Find where the given text appears and provide that cell's center as (X, Y) coordinate. 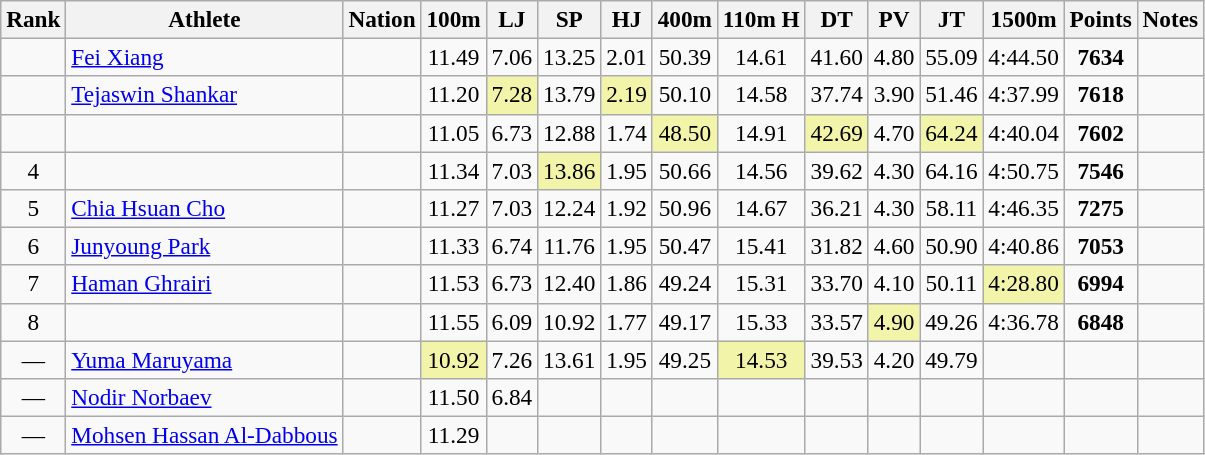
55.09 (952, 57)
14.53 (761, 359)
Haman Ghrairi (204, 284)
PV (894, 19)
Tejaswin Shankar (204, 95)
13.86 (570, 170)
11.33 (454, 246)
14.67 (761, 208)
14.56 (761, 170)
SP (570, 19)
49.24 (684, 284)
37.74 (836, 95)
39.62 (836, 170)
13.79 (570, 95)
1.86 (627, 284)
HJ (627, 19)
8 (34, 322)
1.74 (627, 133)
33.70 (836, 284)
50.11 (952, 284)
50.90 (952, 246)
7.26 (512, 359)
Notes (1170, 19)
6.09 (512, 322)
4:46.35 (1024, 208)
4.20 (894, 359)
JT (952, 19)
15.31 (761, 284)
4.70 (894, 133)
4.90 (894, 322)
13.61 (570, 359)
49.25 (684, 359)
49.26 (952, 322)
Chia Hsuan Cho (204, 208)
50.10 (684, 95)
11.53 (454, 284)
15.41 (761, 246)
Fei Xiang (204, 57)
12.24 (570, 208)
7.06 (512, 57)
3.90 (894, 95)
4:40.04 (1024, 133)
15.33 (761, 322)
11.29 (454, 435)
Junyoung Park (204, 246)
58.11 (952, 208)
7.28 (512, 95)
7053 (1100, 246)
50.39 (684, 57)
12.40 (570, 284)
6.84 (512, 397)
7275 (1100, 208)
42.69 (836, 133)
DT (836, 19)
31.82 (836, 246)
1.77 (627, 322)
41.60 (836, 57)
5 (34, 208)
Points (1100, 19)
Athlete (204, 19)
7634 (1100, 57)
2.19 (627, 95)
4 (34, 170)
4.60 (894, 246)
Mohsen Hassan Al-Dabbous (204, 435)
6.74 (512, 246)
7618 (1100, 95)
2.01 (627, 57)
4:50.75 (1024, 170)
4:44.50 (1024, 57)
4.80 (894, 57)
Nation (382, 19)
11.34 (454, 170)
14.61 (761, 57)
Yuma Maruyama (204, 359)
14.58 (761, 95)
11.55 (454, 322)
12.88 (570, 133)
13.25 (570, 57)
4:37.99 (1024, 95)
6848 (1100, 322)
51.46 (952, 95)
36.21 (836, 208)
11.76 (570, 246)
33.57 (836, 322)
64.24 (952, 133)
110m H (761, 19)
11.27 (454, 208)
6994 (1100, 284)
7546 (1100, 170)
50.47 (684, 246)
1.92 (627, 208)
7602 (1100, 133)
LJ (512, 19)
64.16 (952, 170)
4:36.78 (1024, 322)
6 (34, 246)
49.79 (952, 359)
11.49 (454, 57)
11.50 (454, 397)
49.17 (684, 322)
4:28.80 (1024, 284)
14.91 (761, 133)
7 (34, 284)
1500m (1024, 19)
50.96 (684, 208)
400m (684, 19)
50.66 (684, 170)
48.50 (684, 133)
Nodir Norbaev (204, 397)
11.20 (454, 95)
Rank (34, 19)
4.10 (894, 284)
11.05 (454, 133)
39.53 (836, 359)
4:40.86 (1024, 246)
100m (454, 19)
